Provide the (X, Y) coordinate of the cell's center where the given text is located.  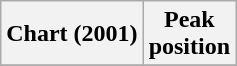
Peakposition (189, 34)
Chart (2001) (72, 34)
